Scan for the cell matching the given text and deliver its [x, y] coordinate at center. 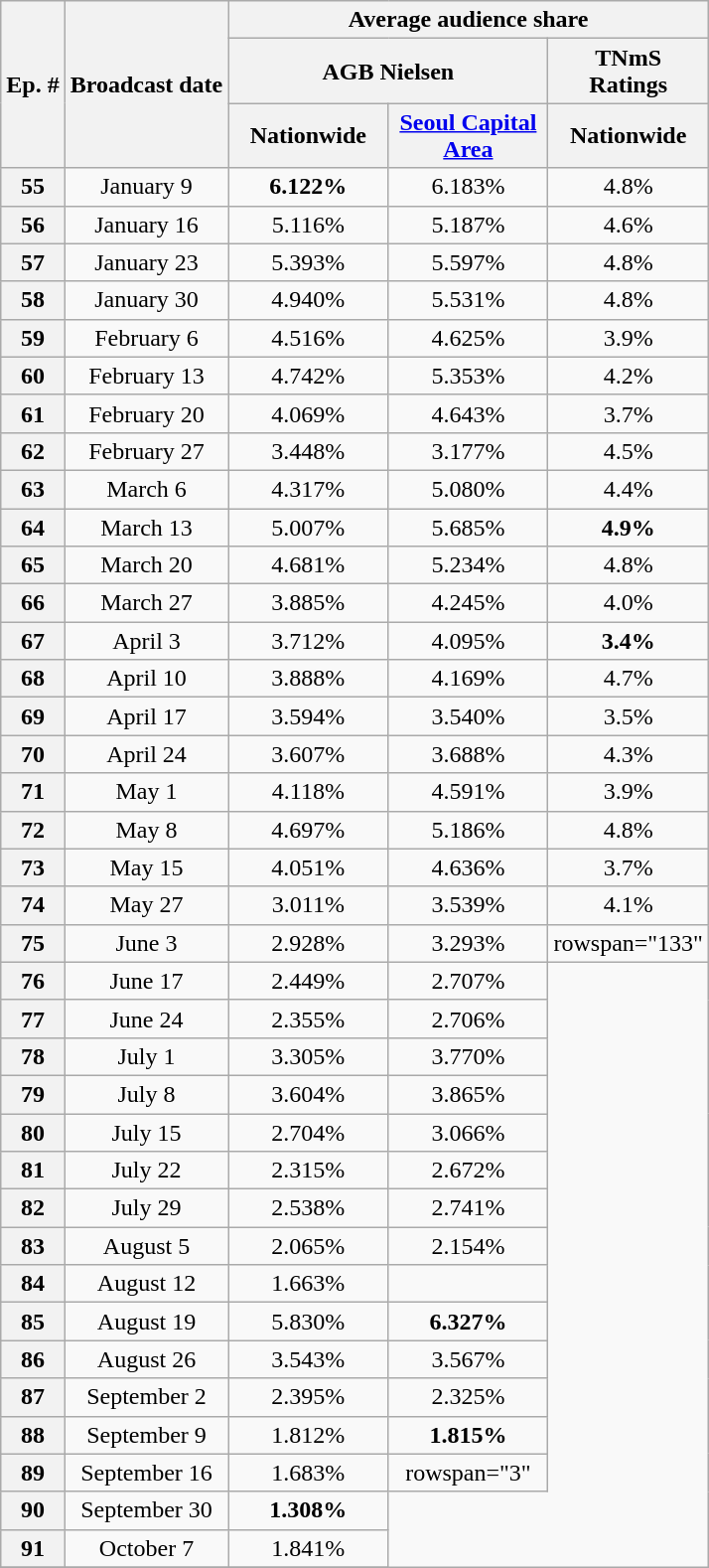
4.2% [629, 376]
5.007% [308, 528]
75 [33, 943]
91 [33, 1548]
Average audience share [469, 20]
AGB Nielsen [388, 72]
65 [33, 565]
79 [33, 1094]
4.681% [308, 565]
April 24 [147, 754]
74 [33, 905]
2.065% [308, 1246]
3.567% [469, 1359]
76 [33, 981]
78 [33, 1056]
1.663% [308, 1284]
70 [33, 754]
January 16 [147, 225]
85 [33, 1322]
67 [33, 641]
4.118% [308, 792]
August 12 [147, 1284]
rowspan="133" [629, 943]
73 [33, 867]
3.712% [308, 641]
55 [33, 187]
81 [33, 1171]
5.393% [308, 262]
4.4% [629, 489]
5.353% [469, 376]
4.625% [469, 338]
March 20 [147, 565]
56 [33, 225]
June 3 [147, 943]
April 10 [147, 679]
5.186% [469, 830]
August 5 [147, 1246]
3.4% [629, 641]
61 [33, 413]
April 17 [147, 716]
4.0% [629, 603]
May 1 [147, 792]
February 27 [147, 451]
September 9 [147, 1435]
4.5% [629, 451]
June 24 [147, 1019]
5.187% [469, 225]
4.317% [308, 489]
4.940% [308, 300]
4.169% [469, 679]
5.685% [469, 528]
71 [33, 792]
July 22 [147, 1171]
3.543% [308, 1359]
2.706% [469, 1019]
4.9% [629, 528]
62 [33, 451]
89 [33, 1473]
1.815% [469, 1435]
August 19 [147, 1322]
88 [33, 1435]
87 [33, 1397]
1.841% [308, 1548]
3.448% [308, 451]
3.885% [308, 603]
4.7% [629, 679]
4.069% [308, 413]
5.080% [469, 489]
2.355% [308, 1019]
90 [33, 1510]
2.395% [308, 1397]
66 [33, 603]
80 [33, 1132]
82 [33, 1208]
1.308% [308, 1510]
4.051% [308, 867]
2.707% [469, 981]
60 [33, 376]
3.5% [629, 716]
72 [33, 830]
3.066% [469, 1132]
TNmS Ratings [629, 72]
1.812% [308, 1435]
2.325% [469, 1397]
July 15 [147, 1132]
2.449% [308, 981]
February 20 [147, 413]
3.770% [469, 1056]
59 [33, 338]
4.245% [469, 603]
Broadcast date [147, 84]
4.643% [469, 413]
October 7 [147, 1548]
3.540% [469, 716]
63 [33, 489]
2.704% [308, 1132]
2.741% [469, 1208]
September 30 [147, 1510]
4.636% [469, 867]
3.594% [308, 716]
6.122% [308, 187]
3.011% [308, 905]
4.095% [469, 641]
6.183% [469, 187]
2.928% [308, 943]
3.293% [469, 943]
July 8 [147, 1094]
1.683% [308, 1473]
January 30 [147, 300]
March 27 [147, 603]
2.154% [469, 1246]
September 2 [147, 1397]
3.865% [469, 1094]
Ep. # [33, 84]
3.539% [469, 905]
4.516% [308, 338]
3.177% [469, 451]
February 13 [147, 376]
4.742% [308, 376]
2.315% [308, 1171]
March 13 [147, 528]
58 [33, 300]
4.6% [629, 225]
January 23 [147, 262]
August 26 [147, 1359]
February 6 [147, 338]
84 [33, 1284]
June 17 [147, 981]
5.531% [469, 300]
5.116% [308, 225]
83 [33, 1246]
6.327% [469, 1322]
3.305% [308, 1056]
2.672% [469, 1171]
4.1% [629, 905]
57 [33, 262]
July 1 [147, 1056]
May 8 [147, 830]
5.597% [469, 262]
3.688% [469, 754]
4.697% [308, 830]
May 15 [147, 867]
5.830% [308, 1322]
69 [33, 716]
Seoul Capital Area [469, 135]
rowspan="3" [469, 1473]
77 [33, 1019]
July 29 [147, 1208]
3.607% [308, 754]
2.538% [308, 1208]
3.604% [308, 1094]
September 16 [147, 1473]
5.234% [469, 565]
86 [33, 1359]
May 27 [147, 905]
64 [33, 528]
March 6 [147, 489]
68 [33, 679]
4.3% [629, 754]
4.591% [469, 792]
January 9 [147, 187]
3.888% [308, 679]
April 3 [147, 641]
